Scan for the cell matching the given text and deliver its [x, y] coordinate at center. 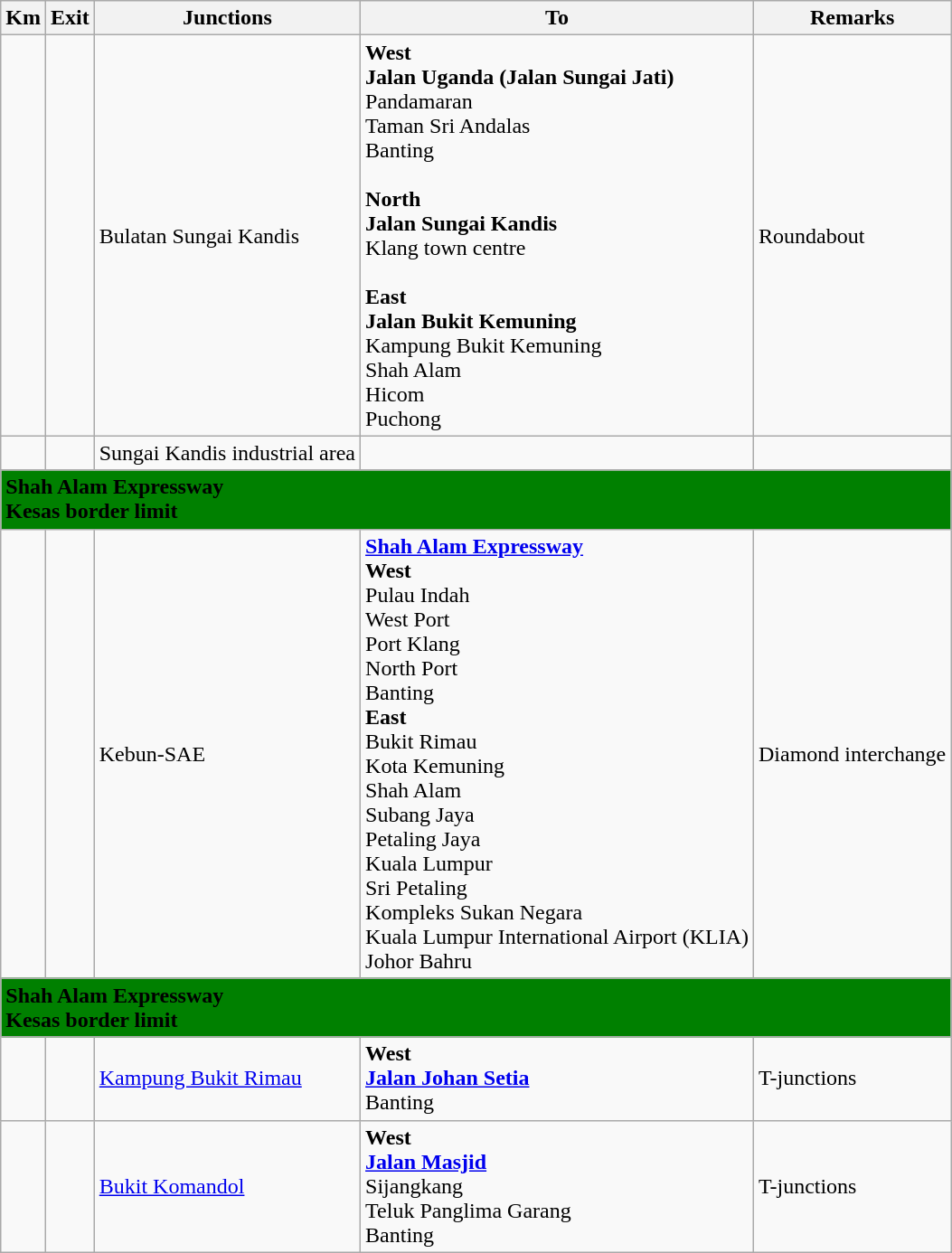
Diamond interchange [852, 754]
Sungai Kandis industrial area [227, 453]
Exit [70, 18]
To [557, 18]
Roundabout [852, 235]
Kebun-SAE [227, 754]
Bukit Komandol [227, 1186]
Kampung Bukit Rimau [227, 1079]
Km [24, 18]
West Jalan MasjidSijangkangTeluk Panglima GarangBanting [557, 1186]
Junctions [227, 18]
West Jalan Johan Setia Banting [557, 1079]
Bulatan Sungai Kandis [227, 235]
Remarks [852, 18]
